Search for the cell housing the specified text and yield its [x, y] center coordinate. 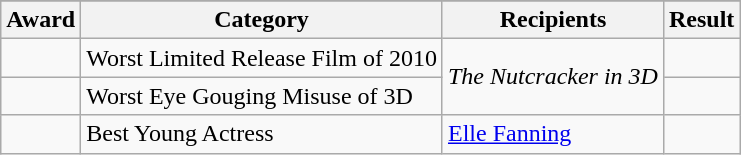
Award [41, 20]
Result [701, 20]
Elle Fanning [552, 134]
Worst Limited Release Film of 2010 [262, 58]
Recipients [552, 20]
The Nutcracker in 3D [552, 77]
Category [262, 20]
Worst Eye Gouging Misuse of 3D [262, 96]
Best Young Actress [262, 134]
